Determine the (X, Y) coordinate at the center of the cell enclosing the given text.  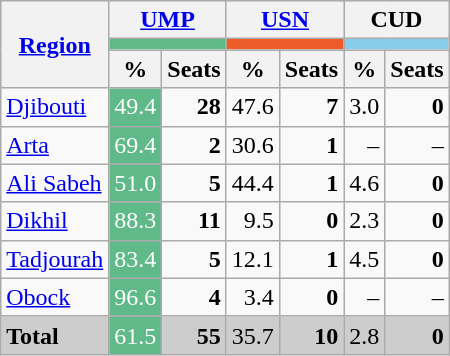
69.4 (136, 145)
83.4 (136, 259)
Obock (55, 297)
Arta (55, 145)
4 (194, 297)
12.1 (252, 259)
30.6 (252, 145)
7 (311, 107)
11 (194, 221)
Total (55, 335)
2 (194, 145)
44.4 (252, 183)
4.6 (364, 183)
28 (194, 107)
35.7 (252, 335)
51.0 (136, 183)
3.0 (364, 107)
Tadjourah (55, 259)
2.8 (364, 335)
47.6 (252, 107)
UMP (168, 20)
CUD (396, 20)
3.4 (252, 297)
55 (194, 335)
Dikhil (55, 221)
Ali Sabeh (55, 183)
Region (55, 44)
61.5 (136, 335)
49.4 (136, 107)
88.3 (136, 221)
10 (311, 335)
USN (284, 20)
2.3 (364, 221)
4.5 (364, 259)
Djibouti (55, 107)
9.5 (252, 221)
96.6 (136, 297)
